Scan for the cell matching the given text and deliver its (X, Y) coordinate at center. 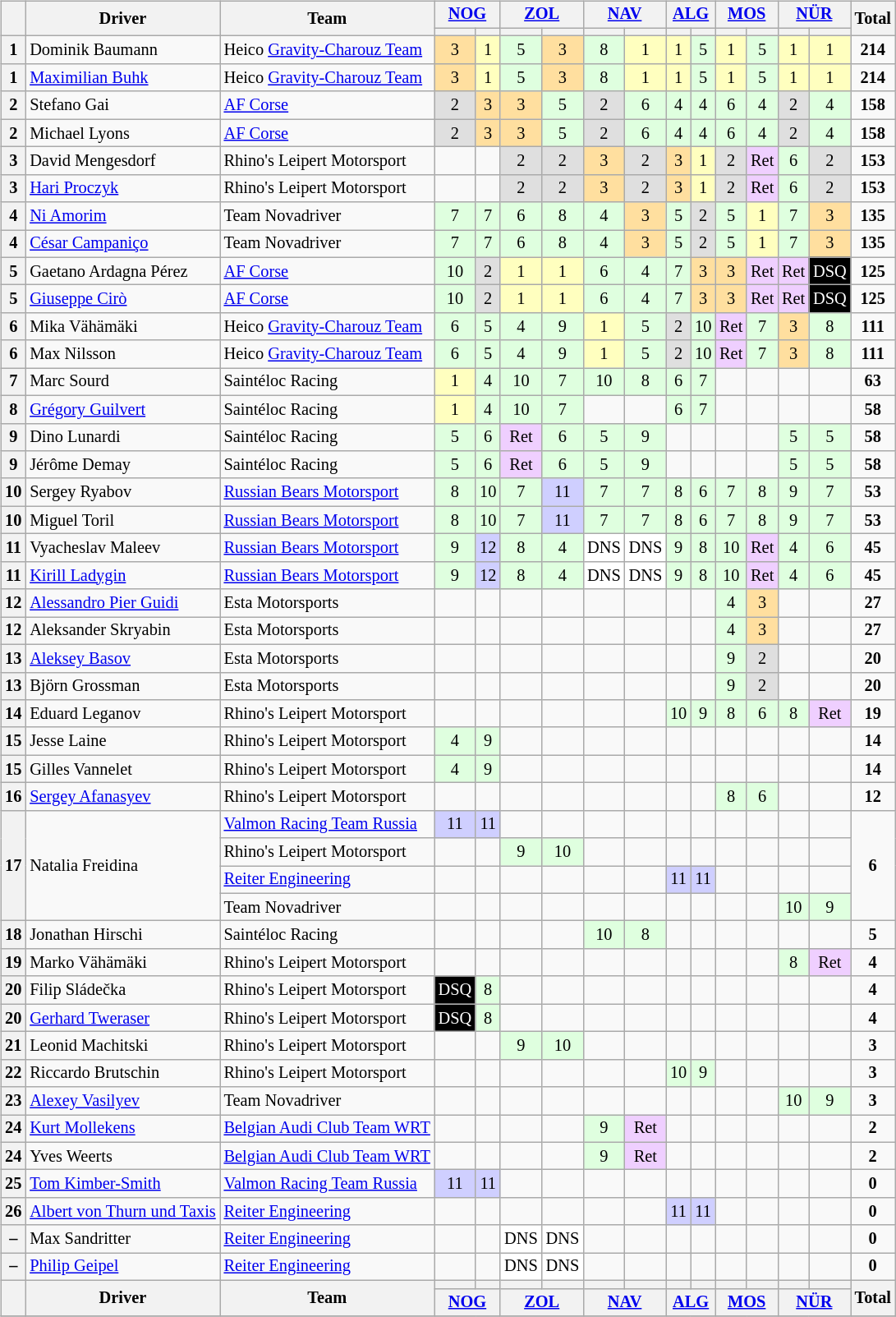
Dominik Baumann (122, 50)
Dino Lunardi (122, 437)
25 (13, 1184)
Albert von Thurn und Taxis (122, 1212)
Alessandro Pier Guidi (122, 603)
Maximilian Buhk (122, 78)
23 (13, 1101)
Eduard Leganov (122, 714)
Aleksander Skryabin (122, 631)
Kirill Ladygin (122, 575)
Leonid Machitski (122, 1046)
Alexey Vasilyev (122, 1101)
Sergey Afanasyev (122, 797)
16 (13, 797)
Mika Vähämäki (122, 327)
Riccardo Brutschin (122, 1073)
22 (13, 1073)
Tom Kimber-Smith (122, 1184)
Stefano Gai (122, 105)
Giuseppe Cirò (122, 299)
21 (13, 1046)
Gilles Vannelet (122, 769)
Marko Vähämäki (122, 963)
Miguel Toril (122, 520)
Aleksey Basov (122, 658)
Filip Sládečka (122, 990)
Ni Amorim (122, 216)
Gaetano Ardagna Pérez (122, 271)
Jesse Laine (122, 741)
Hari Proczyk (122, 188)
26 (13, 1212)
Sergey Ryabov (122, 492)
Natalia Freidina (122, 866)
Yves Weerts (122, 1156)
Kurt Mollekens (122, 1129)
César Campaniço (122, 244)
Jérôme Demay (122, 465)
Philip Geipel (122, 1267)
Max Sandritter (122, 1239)
Björn Grossman (122, 686)
David Mengesdorf (122, 161)
63 (873, 382)
Vyacheslav Maleev (122, 548)
17 (13, 866)
Max Nilsson (122, 354)
Michael Lyons (122, 133)
Jonathan Hirschi (122, 935)
Grégory Guilvert (122, 409)
Gerhard Tweraser (122, 1018)
18 (13, 935)
Marc Sourd (122, 382)
